Pinpoint the cell where the given text exists, returning its (x, y) midpoint coordinate. 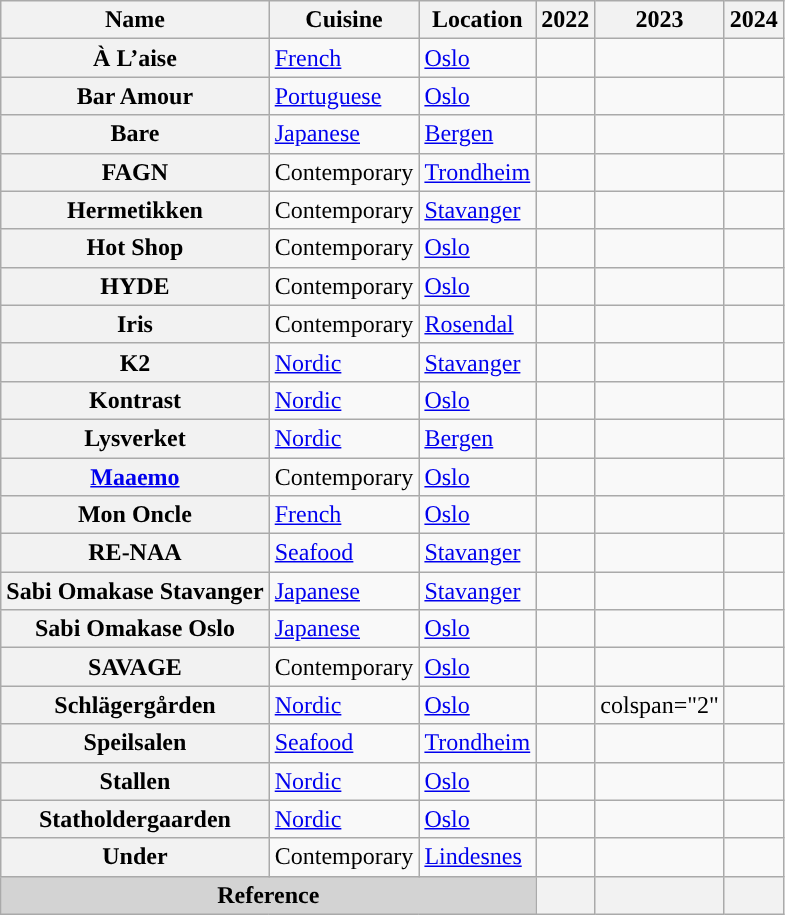
Maaemo (135, 477)
RE-NAA (135, 553)
2022 (566, 20)
Name (135, 20)
Iris (135, 324)
Stallen (135, 781)
colspan="2" (660, 705)
Statholdergaarden (135, 819)
Location (478, 20)
K2 (135, 362)
SAVAGE (135, 667)
Bar Amour (135, 96)
Bare (135, 134)
Lindesnes (478, 857)
Kontrast (135, 400)
2024 (754, 20)
Hot Shop (135, 248)
Schlägergården (135, 705)
À L’aise (135, 58)
Reference (268, 895)
Sabi Omakase Oslo (135, 629)
Rosendal (478, 324)
Sabi Omakase Stavanger (135, 591)
Cuisine (344, 20)
Lysverket (135, 438)
Under (135, 857)
Portuguese (344, 96)
2023 (660, 20)
FAGN (135, 172)
Hermetikken (135, 210)
Speilsalen (135, 743)
Mon Oncle (135, 515)
HYDE (135, 286)
